Identify which cell holds the provided text, then report its (x, y) central coordinate. 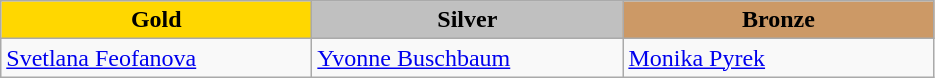
Svetlana Feofanova (156, 58)
Gold (156, 20)
Bronze (778, 20)
Monika Pyrek (778, 58)
Yvonne Buschbaum (468, 58)
Silver (468, 20)
